Provide the [X, Y] coordinate of the cell's center where the given text is located.  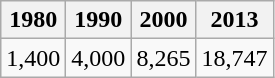
1,400 [34, 58]
2013 [234, 20]
1990 [98, 20]
8,265 [164, 58]
18,747 [234, 58]
4,000 [98, 58]
1980 [34, 20]
2000 [164, 20]
